Output the [x, y] coordinate of the center of the cell containing the given text.  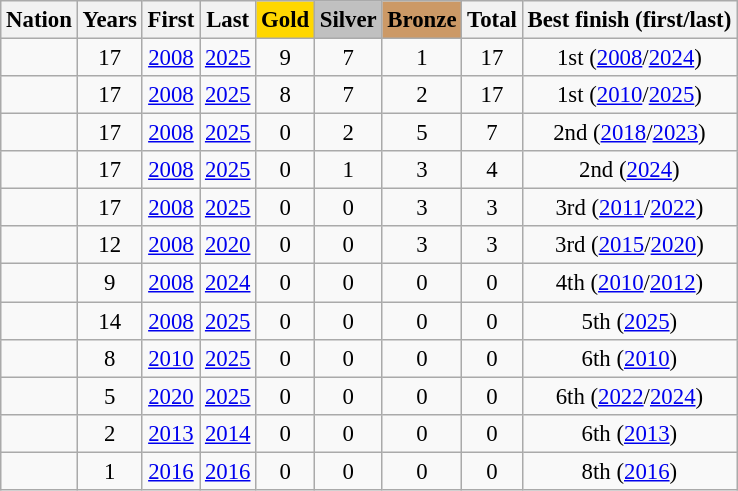
Best finish (first/last) [629, 20]
2013 [170, 433]
Last [228, 20]
6th (2010) [629, 358]
4th (2010/2012) [629, 283]
6th (2013) [629, 433]
2014 [228, 433]
2nd (2018/2023) [629, 133]
Total [492, 20]
First [170, 20]
Bronze [422, 20]
2010 [170, 358]
6th (2022/2024) [629, 396]
5th (2025) [629, 321]
4 [492, 170]
Silver [348, 20]
3rd (2015/2020) [629, 245]
14 [110, 321]
Nation [39, 20]
1st (2008/2024) [629, 58]
2024 [228, 283]
12 [110, 245]
3rd (2011/2022) [629, 208]
Gold [286, 20]
2nd (2024) [629, 170]
1st (2010/2025) [629, 95]
Years [110, 20]
8th (2016) [629, 471]
